Pinpoint the cell where the given text exists, returning its [x, y] midpoint coordinate. 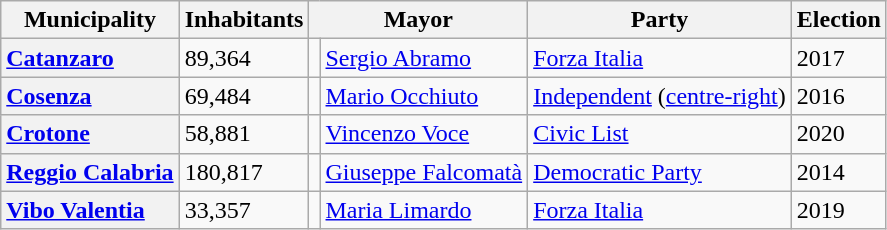
Cosenza [90, 96]
Giuseppe Falcomatà [424, 172]
Crotone [90, 134]
Vibo Valentia [90, 210]
33,357 [244, 210]
Inhabitants [244, 20]
Election [838, 20]
Vincenzo Voce [424, 134]
Municipality [90, 20]
58,881 [244, 134]
Civic List [660, 134]
89,364 [244, 58]
69,484 [244, 96]
Catanzaro [90, 58]
Mario Occhiuto [424, 96]
2017 [838, 58]
Reggio Calabria [90, 172]
180,817 [244, 172]
Maria Limardo [424, 210]
Party [660, 20]
Mayor [418, 20]
2014 [838, 172]
Sergio Abramo [424, 58]
Democratic Party [660, 172]
2016 [838, 96]
2020 [838, 134]
Independent (centre-right) [660, 96]
2019 [838, 210]
